Detect which cell encompasses the target text, then output its [x, y] center coordinate. 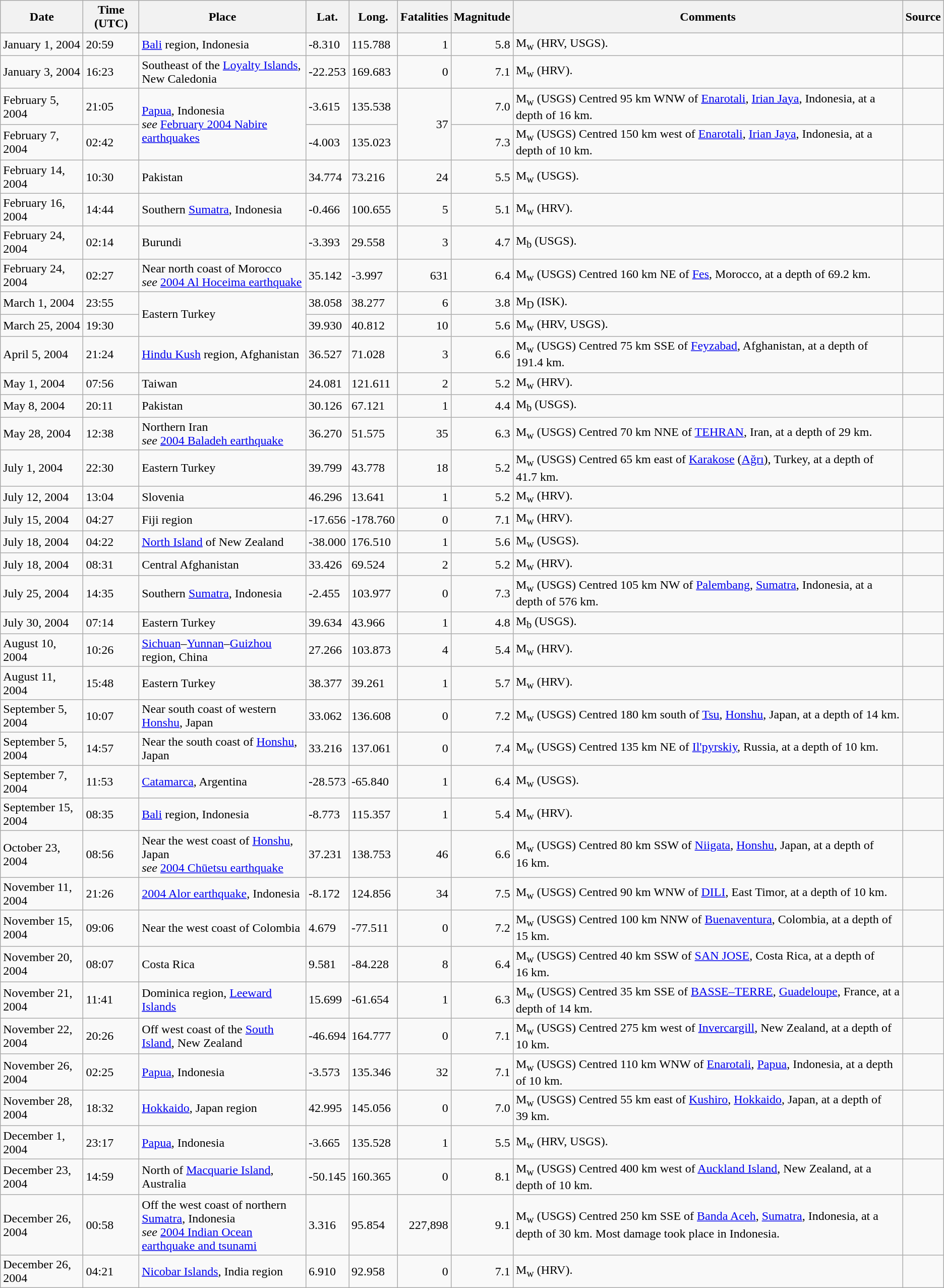
176.510 [373, 542]
21:26 [111, 894]
-3.665 [327, 1142]
20:26 [111, 1036]
07:14 [111, 623]
Mw (USGS) Centred 55 km east of Kushiro, Hokkaido, Japan, at a depth of 39 km. [708, 1108]
-22.253 [327, 72]
13.641 [373, 497]
July 1, 2004 [42, 468]
37.231 [327, 854]
145.056 [373, 1108]
14:59 [111, 1177]
-3.615 [327, 106]
Papua, Indonesia see February 2004 Nabire earthquakes [223, 124]
07:56 [111, 383]
13:04 [111, 497]
November 15, 2004 [42, 928]
August 11, 2004 [42, 683]
September 15, 2004 [42, 814]
09:06 [111, 928]
08:07 [111, 964]
Mw (USGS) Centred 275 km west of Invercargill, New Zealand, at a depth of 10 km. [708, 1036]
40.812 [373, 325]
32 [425, 1072]
-178.760 [373, 520]
135.023 [373, 142]
-8.773 [327, 814]
39.634 [327, 623]
138.753 [373, 854]
135.538 [373, 106]
Taiwan [223, 383]
35 [425, 434]
-46.694 [327, 1036]
39.930 [327, 325]
9.581 [327, 964]
MD (ISK). [708, 303]
Mw (USGS) Centred 90 km WNW of DILI, East Timor, at a depth of 10 km. [708, 894]
Mw (USGS) Centred 40 km SSW of SAN JOSE, Costa Rica, at a depth of 16 km. [708, 964]
7.4 [482, 749]
Mw (USGS) Centred 180 km south of Tsu, Honshu, Japan, at a depth of 14 km. [708, 715]
33.062 [327, 715]
July 30, 2004 [42, 623]
14:44 [111, 210]
-84.228 [373, 964]
08:31 [111, 564]
19:30 [111, 325]
39.261 [373, 683]
21:24 [111, 354]
6 [425, 303]
Near the south coast of Honshu, Japan [223, 749]
227,898 [425, 1225]
North Island of New Zealand [223, 542]
Time (UTC) [111, 17]
11:41 [111, 1000]
36.270 [327, 434]
33.216 [327, 749]
Nicobar Islands, India region [223, 1271]
46.296 [327, 497]
21:05 [111, 106]
Mw (USGS) Centred 110 km WNW of Enarotali, Papua, Indonesia, at a depth of 10 km. [708, 1072]
04:21 [111, 1271]
November 11, 2004 [42, 894]
12:38 [111, 434]
08:35 [111, 814]
2004 Alor earthquake, Indonesia [223, 894]
169.683 [373, 72]
May 28, 2004 [42, 434]
10:07 [111, 715]
29.558 [373, 242]
5 [425, 210]
February 16, 2004 [42, 210]
Near the west coast of Honshu, Japan see 2004 Chūetsu earthquake [223, 854]
135.528 [373, 1142]
23:55 [111, 303]
24.081 [327, 383]
14:57 [111, 749]
Mw (USGS) Centred 160 km NE of Fes, Morocco, at a depth of 69.2 km. [708, 275]
04:22 [111, 542]
Long. [373, 17]
February 5, 2004 [42, 106]
67.121 [373, 406]
Near the west coast of Colombia [223, 928]
Central Afghanistan [223, 564]
16:23 [111, 72]
20:59 [111, 44]
Date [42, 17]
24 [425, 177]
-3.573 [327, 1072]
Mw (USGS) Centred 65 km east of Karakose (Ağrı), Turkey, at a depth of 41.7 km. [708, 468]
-4.003 [327, 142]
Mw (USGS) Centred 250 km SSE of Banda Aceh, Sumatra, Indonesia, at a depth of 30 km. Most damage took place in Indonesia. [708, 1225]
-61.654 [373, 1000]
Southeast of the Loyalty Islands, New Caledonia [223, 72]
38.058 [327, 303]
22:30 [111, 468]
43.966 [373, 623]
-65.840 [373, 782]
121.611 [373, 383]
-77.511 [373, 928]
Mw (USGS) Centred 135 km NE of Il'pyrskiy, Russia, at a depth of 10 km. [708, 749]
164.777 [373, 1036]
March 1, 2004 [42, 303]
92.958 [373, 1271]
-2.455 [327, 593]
7.5 [482, 894]
6.910 [327, 1271]
35.142 [327, 275]
34.774 [327, 177]
Mw (USGS) Centred 95 km WNW of Enarotali, Irian Jaya, Indonesia, at a depth of 16 km. [708, 106]
4.679 [327, 928]
Burundi [223, 242]
02:42 [111, 142]
Fiji region [223, 520]
Mw (USGS) Centred 75 km SSE of Feyzabad, Afghanistan, at a depth of 191.4 km. [708, 354]
Sichuan–Yunnan–Guizhou region, China [223, 650]
Dominica region, Leeward Islands [223, 1000]
136.608 [373, 715]
November 28, 2004 [42, 1108]
69.524 [373, 564]
Slovenia [223, 497]
4.4 [482, 406]
115.357 [373, 814]
46 [425, 854]
3.316 [327, 1225]
Lat. [327, 17]
July 12, 2004 [42, 497]
38.377 [327, 683]
Off the west coast of northern Sumatra, Indonesia see 2004 Indian Ocean earthquake and tsunami [223, 1225]
Mw (USGS) Centred 35 km SSE of BASSE–TERRE, Guadeloupe, France, at a depth of 14 km. [708, 1000]
27.266 [327, 650]
Northern Iran see 2004 Baladeh earthquake [223, 434]
02:27 [111, 275]
Mw (USGS) Centred 70 km NNE of TEHRAN, Iran, at a depth of 29 km. [708, 434]
Mw (USGS) Centred 80 km SSW of Niigata, Honshu, Japan, at a depth of 16 km. [708, 854]
02:14 [111, 242]
December 23, 2004 [42, 1177]
42.995 [327, 1108]
Fatalities [425, 17]
May 8, 2004 [42, 406]
Near south coast of western Honshu, Japan [223, 715]
November 22, 2004 [42, 1036]
30.126 [327, 406]
Mw (USGS) Centred 400 km west of Auckland Island, New Zealand, at a depth of 10 km. [708, 1177]
Catamarca, Argentina [223, 782]
11:53 [111, 782]
Hokkaido, Japan region [223, 1108]
38.277 [373, 303]
34 [425, 894]
10:26 [111, 650]
00:58 [111, 1225]
Off west coast of the South Island, New Zealand [223, 1036]
103.977 [373, 593]
20:11 [111, 406]
135.346 [373, 1072]
137.061 [373, 749]
-3.997 [373, 275]
100.655 [373, 210]
September 7, 2004 [42, 782]
10 [425, 325]
95.854 [373, 1225]
8 [425, 964]
Near north coast of Morocco see 2004 Al Hoceima earthquake [223, 275]
March 25, 2004 [42, 325]
Costa Rica [223, 964]
North of Macquarie Island, Australia [223, 1177]
February 14, 2004 [42, 177]
18 [425, 468]
January 1, 2004 [42, 44]
-38.000 [327, 542]
15.699 [327, 1000]
51.575 [373, 434]
Mw (USGS) Centred 150 km west of Enarotali, Irian Jaya, Indonesia, at a depth of 10 km. [708, 142]
39.799 [327, 468]
-0.466 [327, 210]
January 3, 2004 [42, 72]
04:27 [111, 520]
10:30 [111, 177]
73.216 [373, 177]
November 26, 2004 [42, 1072]
71.028 [373, 354]
43.778 [373, 468]
Hindu Kush region, Afghanistan [223, 354]
-3.393 [327, 242]
Mw (USGS) Centred 100 km NNW of Buenaventura, Colombia, at a depth of 15 km. [708, 928]
15:48 [111, 683]
14:35 [111, 593]
November 21, 2004 [42, 1000]
-17.656 [327, 520]
5.8 [482, 44]
631 [425, 275]
5.1 [482, 210]
160.365 [373, 1177]
115.788 [373, 44]
December 1, 2004 [42, 1142]
October 23, 2004 [42, 854]
124.856 [373, 894]
33.426 [327, 564]
37 [425, 124]
February 7, 2004 [42, 142]
-50.145 [327, 1177]
Source [923, 17]
3.8 [482, 303]
9.1 [482, 1225]
November 20, 2004 [42, 964]
02:25 [111, 1072]
-28.573 [327, 782]
August 10, 2004 [42, 650]
July 25, 2004 [42, 593]
April 5, 2004 [42, 354]
July 15, 2004 [42, 520]
36.527 [327, 354]
Comments [708, 17]
May 1, 2004 [42, 383]
18:32 [111, 1108]
Mw (USGS) Centred 105 km NW of Palembang, Sumatra, Indonesia, at a depth of 576 km. [708, 593]
103.873 [373, 650]
8.1 [482, 1177]
Magnitude [482, 17]
Place [223, 17]
-8.310 [327, 44]
5.7 [482, 683]
08:56 [111, 854]
23:17 [111, 1142]
4.7 [482, 242]
4.8 [482, 623]
4 [425, 650]
-8.172 [327, 894]
